Detect which cell encompasses the target text, then output its [x, y] center coordinate. 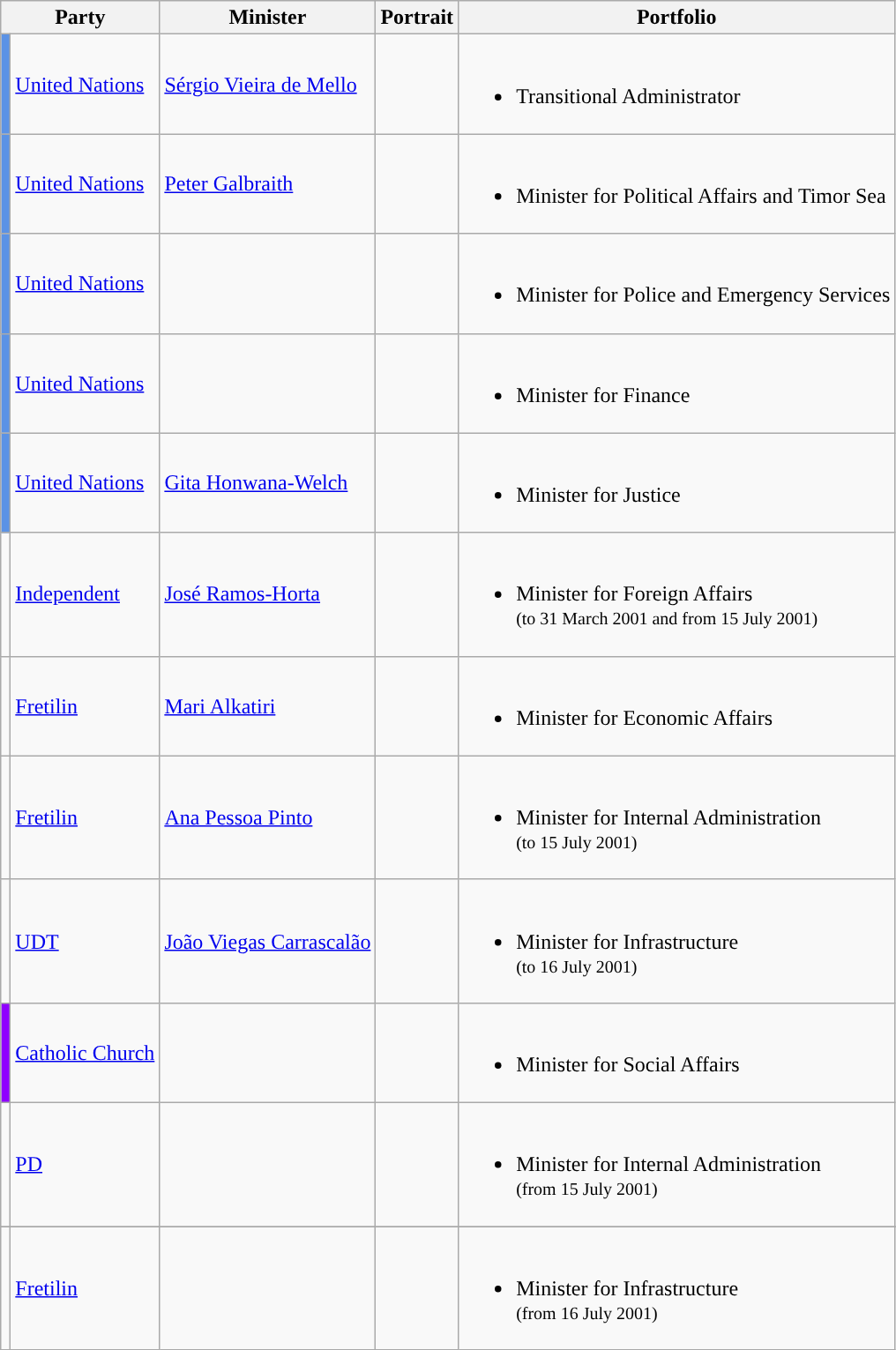
Minister for Infrastructure(to 16 July 2001) [677, 941]
José Ramos-Horta [268, 594]
Minister for Finance [677, 383]
Peter Galbraith [268, 183]
Minister for Economic Affairs [677, 705]
Minister for Foreign Affairs(to 31 March 2001 and from 15 July 2001) [677, 594]
Minister for Infrastructure(from 16 July 2001) [677, 1287]
Catholic Church [85, 1053]
Transitional Administrator [677, 85]
Minister [268, 18]
UDT [85, 941]
Minister for Social Affairs [677, 1053]
Minister for Justice [677, 483]
João Viegas Carrascalão [268, 941]
Minister for Internal Administration(from 15 July 2001) [677, 1164]
Ana Pessoa Pinto [268, 817]
Portrait [417, 18]
Minister for Political Affairs and Timor Sea [677, 183]
PD [85, 1164]
Mari Alkatiri [268, 705]
Sérgio Vieira de Mello [268, 85]
Portfolio [677, 18]
Gita Honwana-Welch [268, 483]
Minister for Internal Administration(to 15 July 2001) [677, 817]
Minister for Police and Emergency Services [677, 284]
Party [80, 18]
Independent [85, 594]
